Search for the cell housing the specified text and yield its (x, y) center coordinate. 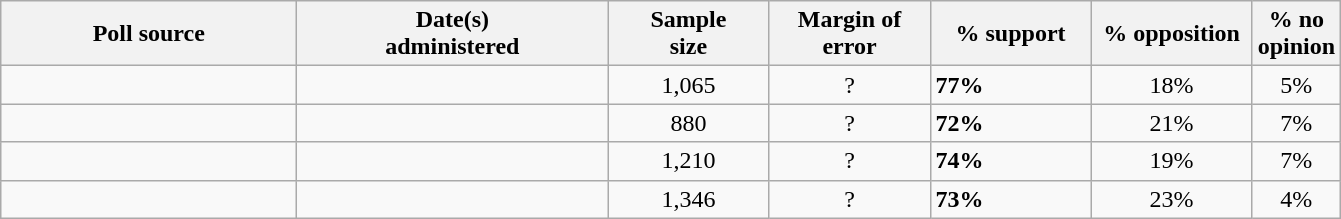
Samplesize (688, 34)
% opposition (1172, 34)
4% (1296, 199)
73% (1010, 199)
% no opinion (1296, 34)
1,065 (688, 85)
19% (1172, 161)
21% (1172, 123)
Margin oferror (850, 34)
1,346 (688, 199)
5% (1296, 85)
880 (688, 123)
1,210 (688, 161)
% support (1010, 34)
Date(s)administered (452, 34)
Poll source (149, 34)
72% (1010, 123)
23% (1172, 199)
77% (1010, 85)
18% (1172, 85)
74% (1010, 161)
